Identify which cell holds the provided text, then report its [x, y] central coordinate. 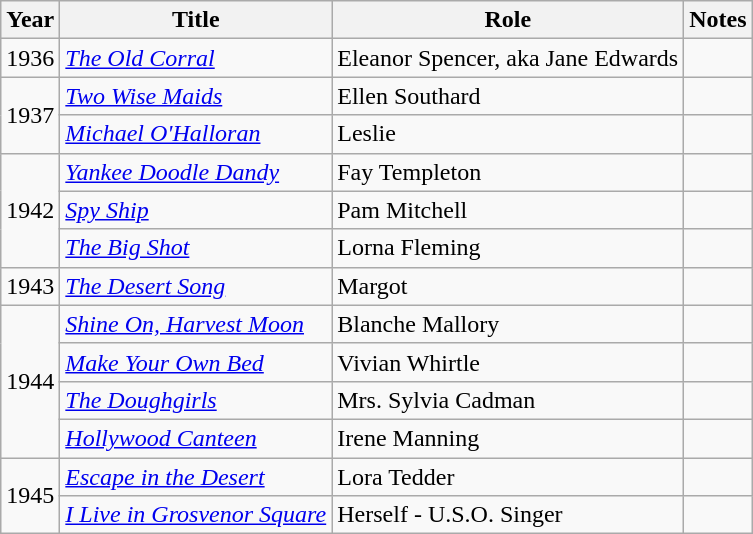
Fay Templeton [508, 172]
Pam Mitchell [508, 210]
I Live in Grosvenor Square [196, 515]
Hollywood Canteen [196, 438]
Shine On, Harvest Moon [196, 324]
Role [508, 20]
The Desert Song [196, 286]
1943 [30, 286]
1942 [30, 210]
1945 [30, 496]
Lora Tedder [508, 477]
Title [196, 20]
Ellen Southard [508, 96]
Margot [508, 286]
1936 [30, 58]
1944 [30, 381]
Blanche Mallory [508, 324]
Notes [718, 20]
Mrs. Sylvia Cadman [508, 400]
Spy Ship [196, 210]
The Old Corral [196, 58]
Eleanor Spencer, aka Jane Edwards [508, 58]
Michael O'Halloran [196, 134]
Lorna Fleming [508, 248]
The Big Shot [196, 248]
Irene Manning [508, 438]
Escape in the Desert [196, 477]
Vivian Whirtle [508, 362]
Two Wise Maids [196, 96]
Yankee Doodle Dandy [196, 172]
Make Your Own Bed [196, 362]
Year [30, 20]
Leslie [508, 134]
1937 [30, 115]
Herself - U.S.O. Singer [508, 515]
The Doughgirls [196, 400]
